Pinpoint the cell where the given text exists, returning its [x, y] midpoint coordinate. 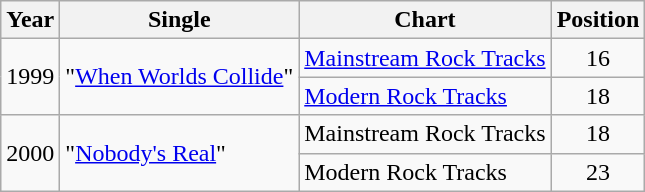
Chart [425, 20]
16 [598, 58]
Single [180, 20]
Position [598, 20]
"Nobody's Real" [180, 153]
Year [30, 20]
"When Worlds Collide" [180, 77]
1999 [30, 77]
23 [598, 172]
2000 [30, 153]
